Search for the cell housing the specified text and yield its [x, y] center coordinate. 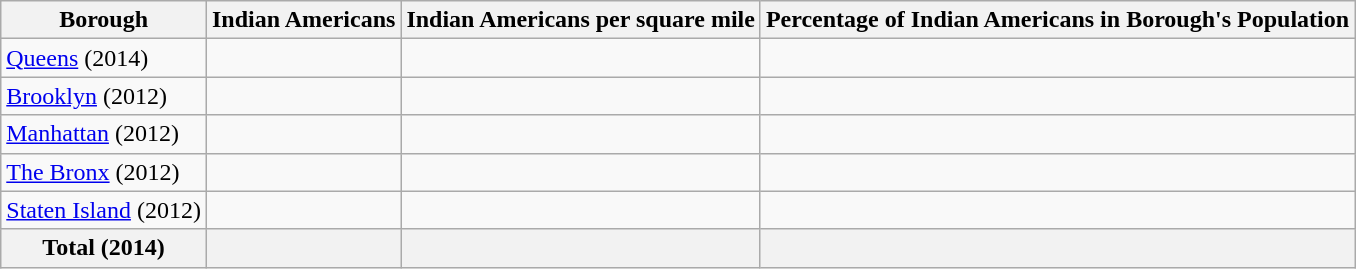
Indian Americans [303, 20]
Percentage of Indian Americans in Borough's Population [1057, 20]
Borough [104, 20]
The Bronx (2012) [104, 172]
Total (2014) [104, 248]
Staten Island (2012) [104, 210]
Queens (2014) [104, 58]
Indian Americans per square mile [581, 20]
Manhattan (2012) [104, 134]
Brooklyn (2012) [104, 96]
